Extract the [X, Y] coordinate from the center of the cell holding the provided text.  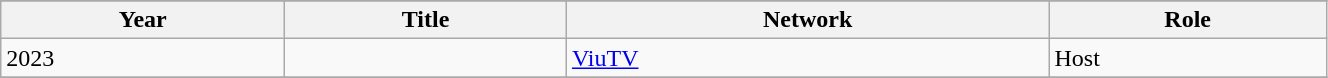
Host [1188, 58]
Role [1188, 20]
Network [808, 20]
ViuTV [808, 58]
Title [426, 20]
2023 [143, 58]
Year [143, 20]
